Return (X, Y) of the center of cell containing provided text 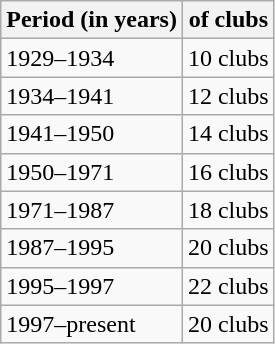
1941–1950 (92, 134)
1997–present (92, 324)
14 clubs (228, 134)
18 clubs (228, 210)
22 clubs (228, 286)
1971–1987 (92, 210)
16 clubs (228, 172)
1934–1941 (92, 96)
1987–1995 (92, 248)
12 clubs (228, 96)
1950–1971 (92, 172)
10 clubs (228, 58)
1929–1934 (92, 58)
1995–1997 (92, 286)
of clubs (228, 20)
Period (in years) (92, 20)
